Output the (x, y) coordinate of the center of the cell containing the given text.  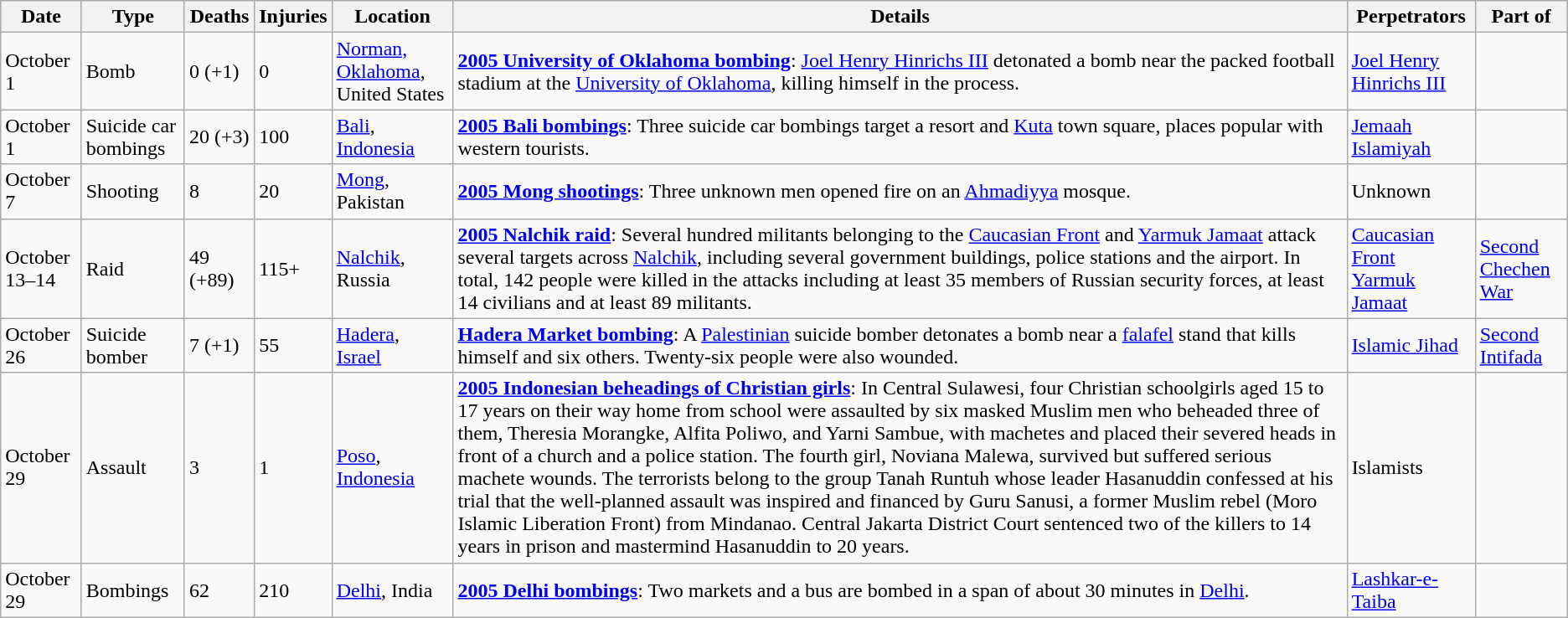
October 13–14 (41, 268)
Location (392, 17)
0 (+1) (219, 71)
55 (293, 345)
Part of (1521, 17)
2005 Bali bombings: Three suicide car bombings target a resort and Kuta town square, places popular with western tourists. (900, 137)
20 (293, 191)
Injuries (293, 17)
2005 Mong shootings: Three unknown men opened fire on an Ahmadiyya mosque. (900, 191)
Suicide car bombings (132, 137)
Mong, Pakistan (392, 191)
Shooting (132, 191)
7 (+1) (219, 345)
0 (293, 71)
Hadera, Israel (392, 345)
100 (293, 137)
Norman, Oklahoma, United States (392, 71)
Delhi, India (392, 590)
Details (900, 17)
115+ (293, 268)
49 (+89) (219, 268)
October 26 (41, 345)
1 (293, 467)
Date (41, 17)
Poso, Indonesia (392, 467)
Raid (132, 268)
Deaths (219, 17)
Second Intifada (1521, 345)
62 (219, 590)
Bomb (132, 71)
Assault (132, 467)
Jemaah Islamiyah (1411, 137)
Bali, Indonesia (392, 137)
Caucasian Front Yarmuk Jamaat (1411, 268)
20 (+3) (219, 137)
Lashkar-e-Taiba (1411, 590)
3 (219, 467)
8 (219, 191)
Bombings (132, 590)
Suicide bomber (132, 345)
Second Chechen War (1521, 268)
Nalchik, Russia (392, 268)
Joel Henry Hinrichs III (1411, 71)
October 7 (41, 191)
Islamists (1411, 467)
2005 Delhi bombings: Two markets and a bus are bombed in a span of about 30 minutes in Delhi. (900, 590)
Perpetrators (1411, 17)
210 (293, 590)
Type (132, 17)
Unknown (1411, 191)
Islamic Jihad (1411, 345)
